Determine the (x, y) coordinate at the center of the cell enclosing the given text.  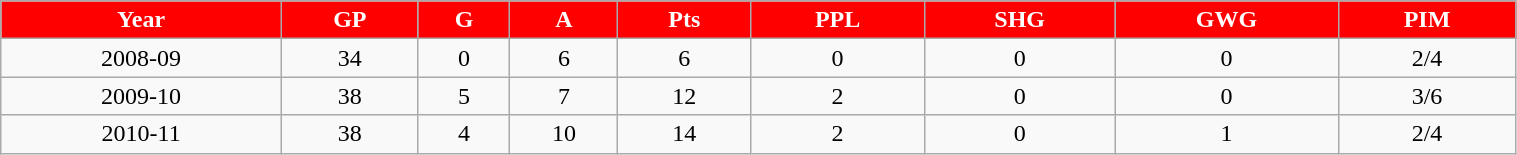
Year (142, 20)
3/6 (1427, 96)
SHG (1019, 20)
14 (684, 134)
GP (350, 20)
A (564, 20)
PPL (838, 20)
2009-10 (142, 96)
7 (564, 96)
PIM (1427, 20)
G (464, 20)
1 (1226, 134)
34 (350, 58)
5 (464, 96)
12 (684, 96)
2008-09 (142, 58)
GWG (1226, 20)
Pts (684, 20)
4 (464, 134)
10 (564, 134)
2010-11 (142, 134)
